Return [X, Y] of the center of cell containing provided text 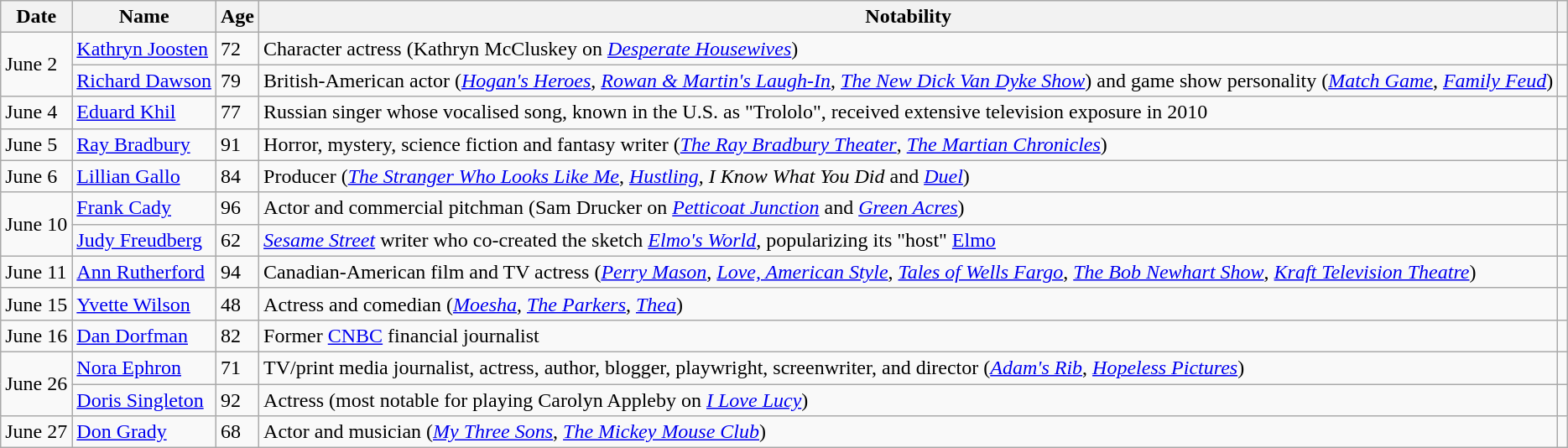
Kathryn Joosten [144, 49]
Yvette Wilson [144, 304]
91 [238, 144]
June 26 [37, 383]
Actor and musician (My Three Sons, The Mickey Mouse Club) [909, 432]
Ray Bradbury [144, 144]
June 4 [37, 112]
British-American actor (Hogan's Heroes, Rowan & Martin's Laugh-In, The New Dick Van Dyke Show) and game show personality (Match Game, Family Feud) [909, 81]
Eduard Khil [144, 112]
94 [238, 272]
71 [238, 367]
62 [238, 240]
June 10 [37, 224]
June 5 [37, 144]
Russian singer whose vocalised song, known in the U.S. as "Trololo", received extensive television exposure in 2010 [909, 112]
June 27 [37, 432]
Producer (The Stranger Who Looks Like Me, Hustling, I Know What You Did and Duel) [909, 176]
Dan Dorfman [144, 336]
June 16 [37, 336]
Judy Freudberg [144, 240]
96 [238, 208]
TV/print media journalist, actress, author, blogger, playwright, screenwriter, and director (Adam's Rib, Hopeless Pictures) [909, 367]
Name [144, 17]
68 [238, 432]
June 6 [37, 176]
Age [238, 17]
Canadian-American film and TV actress (Perry Mason, Love, American Style, Tales of Wells Fargo, The Bob Newhart Show, Kraft Television Theatre) [909, 272]
Actor and commercial pitchman (Sam Drucker on Petticoat Junction and Green Acres) [909, 208]
84 [238, 176]
92 [238, 400]
Don Grady [144, 432]
77 [238, 112]
Actress and comedian (Moesha, The Parkers, Thea) [909, 304]
48 [238, 304]
Sesame Street writer who co-created the sketch Elmo's World, popularizing its "host" Elmo [909, 240]
Doris Singleton [144, 400]
79 [238, 81]
Character actress (Kathryn McCluskey on Desperate Housewives) [909, 49]
Former CNBC financial journalist [909, 336]
Richard Dawson [144, 81]
Lillian Gallo [144, 176]
Frank Cady [144, 208]
Nora Ephron [144, 367]
82 [238, 336]
Horror, mystery, science fiction and fantasy writer (The Ray Bradbury Theater, The Martian Chronicles) [909, 144]
Actress (most notable for playing Carolyn Appleby on I Love Lucy) [909, 400]
72 [238, 49]
Ann Rutherford [144, 272]
June 2 [37, 65]
Date [37, 17]
June 15 [37, 304]
June 11 [37, 272]
Notability [909, 17]
